Extract the [x, y] coordinate from the center of the cell holding the provided text.  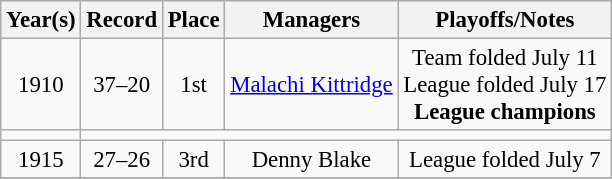
Managers [312, 20]
1910 [41, 85]
Year(s) [41, 20]
Malachi Kittridge [312, 85]
Place [193, 20]
37–20 [122, 85]
1915 [41, 160]
3rd [193, 160]
Record [122, 20]
Denny Blake [312, 160]
League folded July 7 [505, 160]
27–26 [122, 160]
Playoffs/Notes [505, 20]
Team folded July 11League folded July 17League champions [505, 85]
1st [193, 85]
